Pinpoint the cell where the given text exists, returning its [x, y] midpoint coordinate. 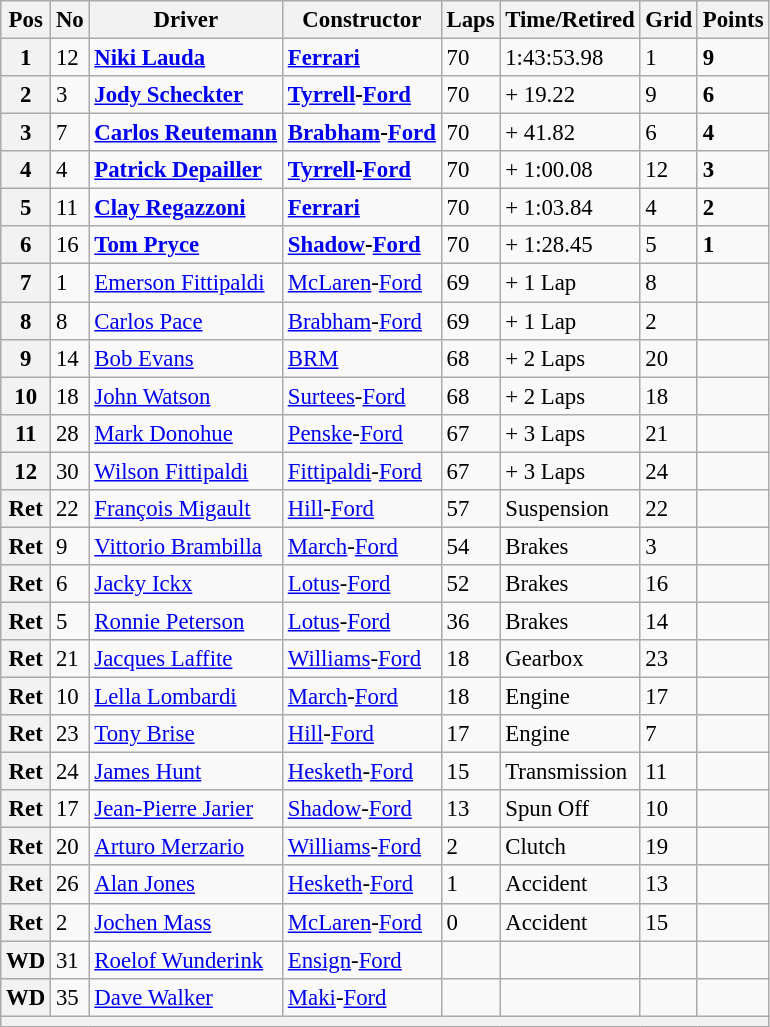
Points [732, 20]
Spun Off [570, 809]
Penske-Ford [362, 433]
Transmission [570, 772]
Arturo Merzario [186, 847]
+ 19.22 [570, 95]
Carlos Pace [186, 321]
Fittipaldi-Ford [362, 471]
Lella Lombardi [186, 697]
36 [470, 621]
Bob Evans [186, 358]
Patrick Depailler [186, 170]
28 [70, 433]
Niki Lauda [186, 58]
0 [470, 922]
John Watson [186, 396]
Mark Donohue [186, 433]
Laps [470, 20]
Jean-Pierre Jarier [186, 809]
19 [668, 847]
+ 1:28.45 [570, 245]
Constructor [362, 20]
Jacky Ickx [186, 584]
François Migault [186, 509]
+ 1:03.84 [570, 208]
52 [470, 584]
1:43:53.98 [570, 58]
35 [70, 997]
Wilson Fittipaldi [186, 471]
+ 41.82 [570, 133]
54 [470, 546]
Suspension [570, 509]
Dave Walker [186, 997]
Tom Pryce [186, 245]
Maki-Ford [362, 997]
Surtees-Ford [362, 396]
Tony Brise [186, 734]
31 [70, 960]
Driver [186, 20]
Time/Retired [570, 20]
57 [470, 509]
No [70, 20]
Vittorio Brambilla [186, 546]
Grid [668, 20]
Ensign-Ford [362, 960]
Emerson Fittipaldi [186, 283]
BRM [362, 358]
Jacques Laffite [186, 659]
Ronnie Peterson [186, 621]
+ 1:00.08 [570, 170]
Jochen Mass [186, 922]
Clay Regazzoni [186, 208]
Carlos Reutemann [186, 133]
Clutch [570, 847]
Roelof Wunderink [186, 960]
Gearbox [570, 659]
30 [70, 471]
Jody Scheckter [186, 95]
Alan Jones [186, 885]
James Hunt [186, 772]
26 [70, 885]
Pos [26, 20]
